Search for the cell housing the specified text and yield its (x, y) center coordinate. 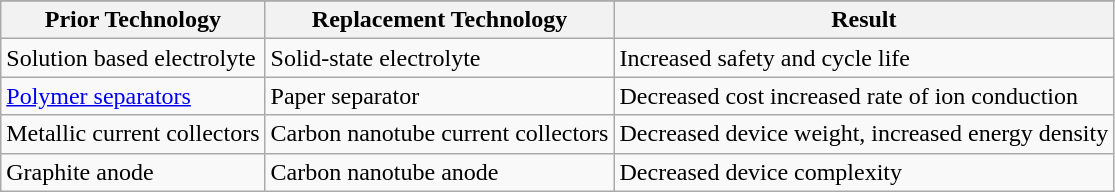
Replacement Technology (440, 20)
Increased safety and cycle life (864, 58)
Carbon nanotube anode (440, 172)
Metallic current collectors (133, 134)
Decreased device weight, increased energy density (864, 134)
Decreased device complexity (864, 172)
Decreased cost increased rate of ion conduction (864, 96)
Result (864, 20)
Solid-state electrolyte (440, 58)
Carbon nanotube current collectors (440, 134)
Polymer separators (133, 96)
Solution based electrolyte (133, 58)
Paper separator (440, 96)
Prior Technology (133, 20)
Graphite anode (133, 172)
